For the text-containing cell, return its midpoint in [X, Y] coordinate format. 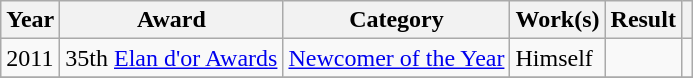
Newcomer of the Year [396, 58]
35th Elan d'or Awards [172, 58]
Award [172, 20]
Category [396, 20]
2011 [30, 58]
Work(s) [558, 20]
Result [643, 20]
Himself [558, 58]
Year [30, 20]
